Locate the cell with the specified text and output its [x, y] center coordinate. 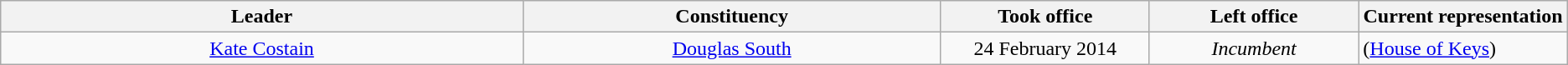
Constituency [732, 17]
Leader [262, 17]
24 February 2014 [1045, 48]
Current representation [1462, 17]
Took office [1045, 17]
Douglas South [732, 48]
Incumbent [1253, 48]
Left office [1253, 17]
Kate Costain [262, 48]
(House of Keys) [1462, 48]
